Extract the (X, Y) coordinate from the center of the cell holding the provided text.  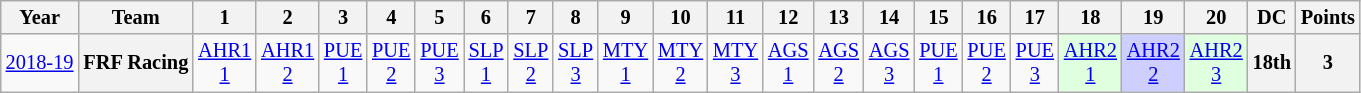
17 (1035, 17)
5 (439, 17)
4 (391, 17)
19 (1154, 17)
SLP2 (530, 63)
11 (736, 17)
Team (136, 17)
AHR11 (224, 63)
SLP1 (486, 63)
AHR12 (288, 63)
AHR21 (1090, 63)
16 (987, 17)
20 (1216, 17)
12 (788, 17)
SLP3 (576, 63)
MTY1 (626, 63)
AHR23 (1216, 63)
AGS2 (838, 63)
MTY2 (680, 63)
8 (576, 17)
DC (1272, 17)
AGS3 (889, 63)
Year (40, 17)
Points (1328, 17)
10 (680, 17)
15 (938, 17)
2018-19 (40, 63)
1 (224, 17)
9 (626, 17)
13 (838, 17)
2 (288, 17)
AGS1 (788, 63)
18 (1090, 17)
14 (889, 17)
6 (486, 17)
18th (1272, 63)
MTY3 (736, 63)
7 (530, 17)
AHR22 (1154, 63)
FRF Racing (136, 63)
